Pinpoint the cell where the given text exists, returning its (x, y) midpoint coordinate. 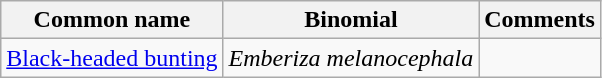
Comments (540, 20)
Common name (112, 20)
Black-headed bunting (112, 58)
Emberiza melanocephala (351, 58)
Binomial (351, 20)
